Find where the given text appears and provide that cell's center as [x, y] coordinate. 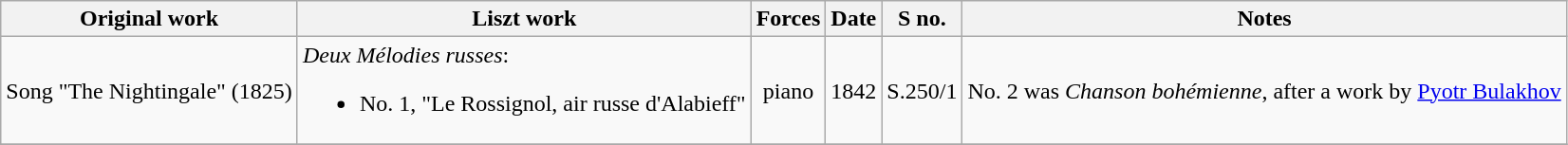
Deux Mélodies russes:No. 1, "Le Rossignol, air russe d'Alabieff" [524, 91]
No. 2 was Chanson bohémienne, after a work by Pyotr Bulakhov [1264, 91]
S.250/1 [923, 91]
Song "The Nightingale" (1825) [150, 91]
Forces [788, 19]
piano [788, 91]
1842 [854, 91]
Liszt work [524, 19]
Original work [150, 19]
Date [854, 19]
S no. [923, 19]
Notes [1264, 19]
